From the cell containing the given text, extract its center point as (x, y) coordinate. 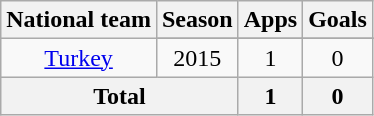
Apps (270, 20)
Turkey (79, 58)
National team (79, 20)
Season (197, 20)
Goals (338, 20)
2015 (197, 58)
Total (120, 96)
